Capture the cell that displays the provided text and extract its [X, Y] central coordinate. 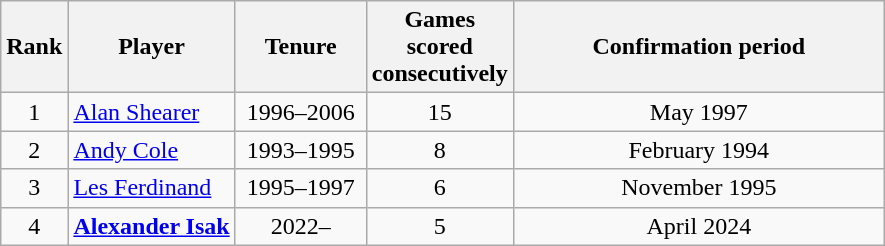
April 2024 [698, 226]
Andy Cole [152, 150]
15 [440, 112]
3 [34, 188]
Alexander Isak [152, 226]
Tenure [300, 47]
Alan Shearer [152, 112]
4 [34, 226]
2022– [300, 226]
Confirmation period [698, 47]
5 [440, 226]
Games scored consecutively [440, 47]
1995–1997 [300, 188]
February 1994 [698, 150]
May 1997 [698, 112]
6 [440, 188]
Les Ferdinand [152, 188]
2 [34, 150]
1993–1995 [300, 150]
November 1995 [698, 188]
Player [152, 47]
1 [34, 112]
1996–2006 [300, 112]
Rank [34, 47]
8 [440, 150]
